Find where the given text appears and provide that cell's center as [X, Y] coordinate. 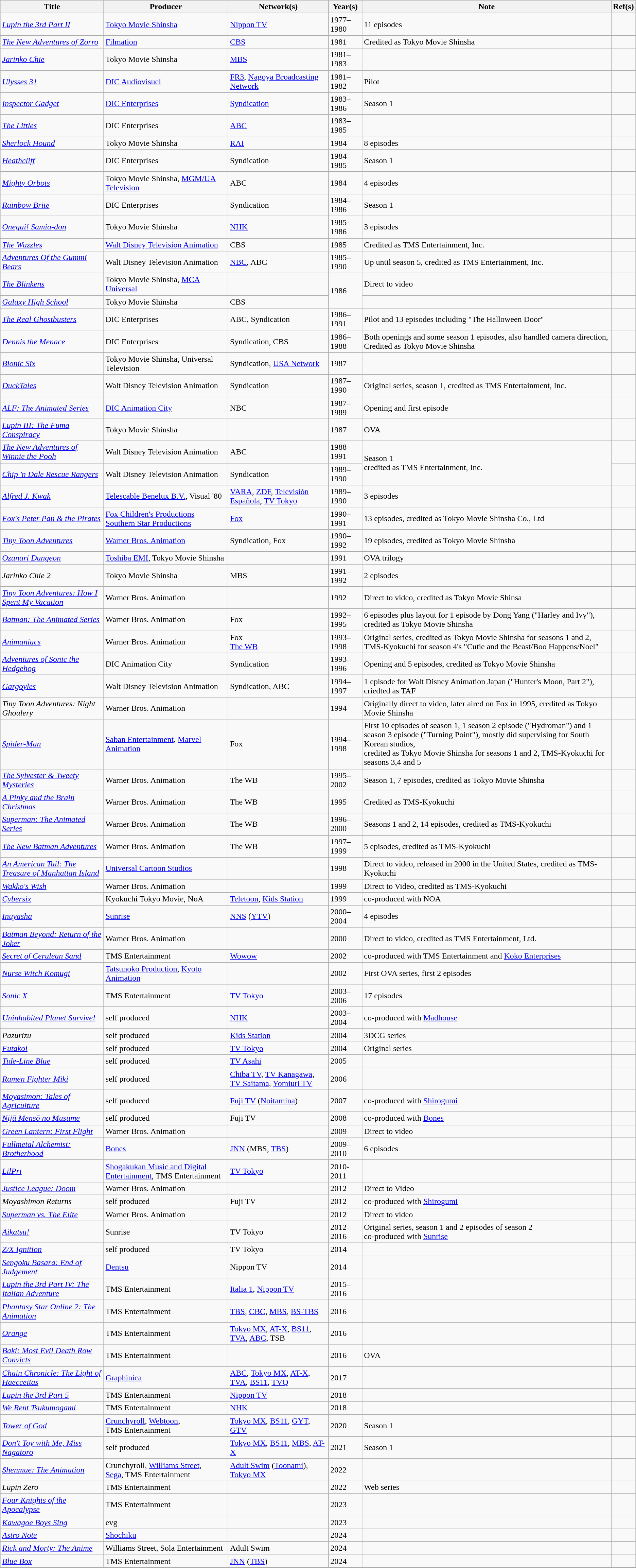
Original series, credited as Tokyo Movie Shinsha for seasons 1 and 2, TMS-Kyokuchi for season 4's "Cutie and the Beast/Boo Happens/Noel" [487, 642]
2009 [345, 1131]
6 episodes plus layout for 1 episode by Dong Yang ("Harley and Ivy"), credited as Tokyo Movie Shinsha [487, 620]
JNN (MBS, TBS) [278, 1149]
Batman Beyond: Return of the Joker [52, 938]
Blue Box [52, 1561]
Moyasimon: Tales of Agriculture [52, 1101]
1977–1980 [345, 24]
Astro Note [52, 1535]
Uninhabited Planet Survive! [52, 1018]
3DCG series [487, 1035]
Producer [166, 7]
1994–1997 [345, 686]
Tiny Toon Adventures: Night Ghoulery [52, 708]
11 episodes [487, 24]
NBC [278, 408]
2007 [345, 1101]
Direct to video, credited as TMS Entertainment, Ltd. [487, 938]
Original series [487, 1048]
1981–1982 [345, 82]
Batman: The Animated Series [52, 620]
2008 [345, 1118]
FR3, Nagoya Broadcasting Network [278, 82]
2 episodes [487, 575]
1994–1998 [345, 744]
co-produced with Bones [487, 1118]
co-produced with Madhouse [487, 1018]
Bones [166, 1149]
Nurse Witch Komugi [52, 973]
2021 [345, 1447]
Lupin the 3rd Part II [52, 24]
Credited as TMS Entertainment, Inc. [487, 244]
The Littles [52, 126]
Ramen Fighter Miki [52, 1079]
Kyokuchi Tokyo Movie, NoA [166, 899]
Orange [52, 1333]
The Blinkens [52, 284]
Direct to video, credited as Tokyo Movie Shinsa [487, 598]
1981–1983 [345, 59]
Justice League: Doom [52, 1188]
DIC Audiovisuel [166, 82]
Fox Children's ProductionsSouthern Star Productions [166, 518]
The New Adventures of Winnie the Pooh [52, 452]
Lupin the 3rd Part IV: The Italian Adventure [52, 1289]
1986 [345, 291]
Kawagoe Boys Sing [52, 1522]
Williams Street, Sola Entertainment [166, 1548]
Cybersix [52, 899]
Fuji TV (Noitamina) [278, 1101]
2000 [345, 938]
Opening and first episode [487, 408]
Don't Toy with Me, Miss Nagatoro [52, 1447]
Kids Station [278, 1035]
Jarinko Chie 2 [52, 575]
Season 1credited as TMS Entertainment, Inc. [487, 463]
2015–2016 [345, 1289]
1995–2002 [345, 780]
Universal Cartoon Studios [166, 868]
Fullmetal Alchemist: Brotherhood [52, 1149]
Mighty Orbots [52, 183]
Rick and Morty: The Anime [52, 1548]
evg [166, 1522]
1993–1998 [345, 642]
2017 [345, 1377]
Original series, season 1 and 2 episodes of season 2co-produced with Sunrise [487, 1232]
2003–2004 [345, 1018]
1984–1986 [345, 205]
Chip 'n Dale Rescue Rangers [52, 474]
FoxThe WB [278, 642]
1981 [345, 42]
Jarinko Chie [52, 59]
Moyashimon Returns [52, 1201]
Network(s) [278, 7]
Heathcliff [52, 160]
Direct to Video [487, 1188]
Tokyo Movie Shinsha, MCA Universal [166, 284]
1986–1991 [345, 320]
17 episodes [487, 996]
Adventures of Sonic the Hedgehog [52, 664]
Adult Swim [278, 1548]
Italia 1, Nippon TV [278, 1289]
Z/X Ignition [52, 1250]
NBC, ABC [278, 262]
1992–1995 [345, 620]
Crunchyroll, Williams Street,Sega, TMS Entertainment [166, 1470]
1983–1986 [345, 103]
ABC, Syndication [278, 320]
Baki: Most Evil Death Row Convicts [52, 1356]
Sengoku Basara: End of Judgement [52, 1267]
Syndication, CBS [278, 341]
Four Knights of the Apocalypse [52, 1504]
Season 1, 7 episodes, credited as Tokyo Movie Shinsha [487, 780]
1983–1985 [345, 126]
Lupin Zero [52, 1487]
1995 [345, 802]
1996–2000 [345, 824]
OVA trilogy [487, 558]
1988–1991 [345, 452]
Both openings and some season 1 episodes, also handled camera direction, Credited as Tokyo Movie Shinsha [487, 341]
Tokyo Movie Shinsha, Universal Television [166, 364]
Tatsunoko Production, Kyoto Animation [166, 973]
Fox's Peter Pan & the Pirates [52, 518]
Spider-Man [52, 744]
VARA, ZDF, Televisión Española, TV Tokyo [278, 496]
Aikatsu! [52, 1232]
Pilot and 13 episodes including "The Halloween Door" [487, 320]
1987–1989 [345, 408]
1985–1990 [345, 262]
1992 [345, 598]
We Rent Tsukumogami [52, 1408]
Rainbow Brite [52, 205]
Credited as Tokyo Movie Shinsha [487, 42]
1993–1996 [345, 664]
Pilot [487, 82]
Adventures Of the Gummi Bears [52, 262]
8 episodes [487, 143]
Superman: The Animated Series [52, 824]
2000–2004 [345, 916]
A Pinky and the Brain Christmas [52, 802]
1987–1990 [345, 385]
ABC, Tokyo MX, AT-X, TVA, BS11, TVQ [278, 1377]
TV Asahi [278, 1061]
5 episodes, credited as TMS-Kyokuchi [487, 846]
NNS (YTV) [278, 916]
The New Adventures of Zorro [52, 42]
TBS, CBC, MBS, BS-TBS [278, 1311]
Opening and 5 episodes, credited as Tokyo Movie Shinsha [487, 664]
1994 [345, 708]
Title [52, 7]
Tokyo Movie Shinsha, MGM/UA Television [166, 183]
Saban Entertainment, Marvel Animation [166, 744]
Toshiba EMI, Tokyo Movie Shinsha [166, 558]
Superman vs. The Elite [52, 1214]
19 episodes, credited as Tokyo Movie Shinsha [487, 540]
1984–1985 [345, 160]
Wowow [278, 956]
Futakoi [52, 1048]
Dennis the Menace [52, 341]
An American Tail: The Treasure of Manhattan Island [52, 868]
Sherlock Hound [52, 143]
Tower of God [52, 1426]
co-produced with NOA [487, 899]
Shenmue: The Animation [52, 1470]
Credited as TMS-Kyokuchi [487, 802]
1991–1992 [345, 575]
Tokyo MX, BS11, GYT, GTV [278, 1426]
1991 [345, 558]
First OVA series, first 2 episodes [487, 973]
1998 [345, 868]
2006 [345, 1079]
Ref(s) [623, 7]
1985-1986 [345, 227]
Filmation [166, 42]
Note [487, 7]
13 episodes, credited as Tokyo Movie Shinsha Co., Ltd [487, 518]
2003–2006 [345, 996]
Tiny Toon Adventures: How I Spent My Vacation [52, 598]
The Real Ghostbusters [52, 320]
Web series [487, 1487]
Tide-Line Blue [52, 1061]
Tokyo MX, BS11, MBS, AT-X [278, 1447]
Lupin the 3rd Part 5 [52, 1395]
Seasons 1 and 2, 14 episodes, credited as TMS-Kyokuchi [487, 824]
1997–1999 [345, 846]
1986–1988 [345, 341]
Up until season 5, credited as TMS Entertainment, Inc. [487, 262]
Secret of Cerulean Sand [52, 956]
Year(s) [345, 7]
Tokyo MX, AT-X, BS11, TVA, ABC, TSB [278, 1333]
The Sylvester & Tweety Mysteries [52, 780]
Wakko's Wish [52, 886]
Syndication, ABC [278, 686]
Sonic X [52, 996]
RAI [278, 143]
1990–1991 [345, 518]
Shogakukan Music and Digital Entertainment, TMS Entertainment [166, 1171]
Gargoyles [52, 686]
2020 [345, 1426]
Syndication, Fox [278, 540]
2010-2011 [345, 1171]
Bionic Six [52, 364]
The New Batman Adventures [52, 846]
Inuyasha [52, 916]
Galaxy High School [52, 302]
Telescable Benelux B.V., Visual '80 [166, 496]
ALF: The Animated Series [52, 408]
2009–2010 [345, 1149]
Ulysses 31 [52, 82]
Ozanari Dungeon [52, 558]
Onegai! Samia-don [52, 227]
2005 [345, 1061]
Direct to video, released in 2000 in the United States, credited as TMS-Kyokuchi [487, 868]
Lupin III: The Fuma Conspiracy [52, 430]
1985 [345, 244]
6 episodes [487, 1149]
Graphinica [166, 1377]
DuckTales [52, 385]
Tiny Toon Adventures [52, 540]
Originally direct to video, later aired on Fox in 1995, credited as Tokyo Movie Shinsha [487, 708]
Crunchyroll, Webtoon,TMS Entertainment [166, 1426]
1 episode for Walt Disney Animation Japan ("Hunter's Moon, Part 2"), criedted as TAF [487, 686]
Teletoon, Kids Station [278, 899]
The Wuzzles [52, 244]
LilPri [52, 1171]
Alfred J. Kwak [52, 496]
Original series, season 1, credited as TMS Entertainment, Inc. [487, 385]
Inspector Gadget [52, 103]
Chain Chronicle: The Light of Haecceitas [52, 1377]
Direct to Video, credited as TMS-Kyokuchi [487, 886]
Dentsu [166, 1267]
Nijū Mensō no Musume [52, 1118]
Pazurizu [52, 1035]
2012–2016 [345, 1232]
co-produced with TMS Entertainment and Koko Enterprises [487, 956]
Shochiku [166, 1535]
Animaniacs [52, 642]
Chiba TV, TV Kanagawa, TV Saitama, Yomiuri TV [278, 1079]
Phantasy Star Online 2: The Animation [52, 1311]
Green Lantern: First Flight [52, 1131]
JNN (TBS) [278, 1561]
Syndication, USA Network [278, 364]
1990–1992 [345, 540]
Adult Swim (Toonami),Tokyo MX [278, 1470]
